Find where the given text appears and provide that cell's center as [x, y] coordinate. 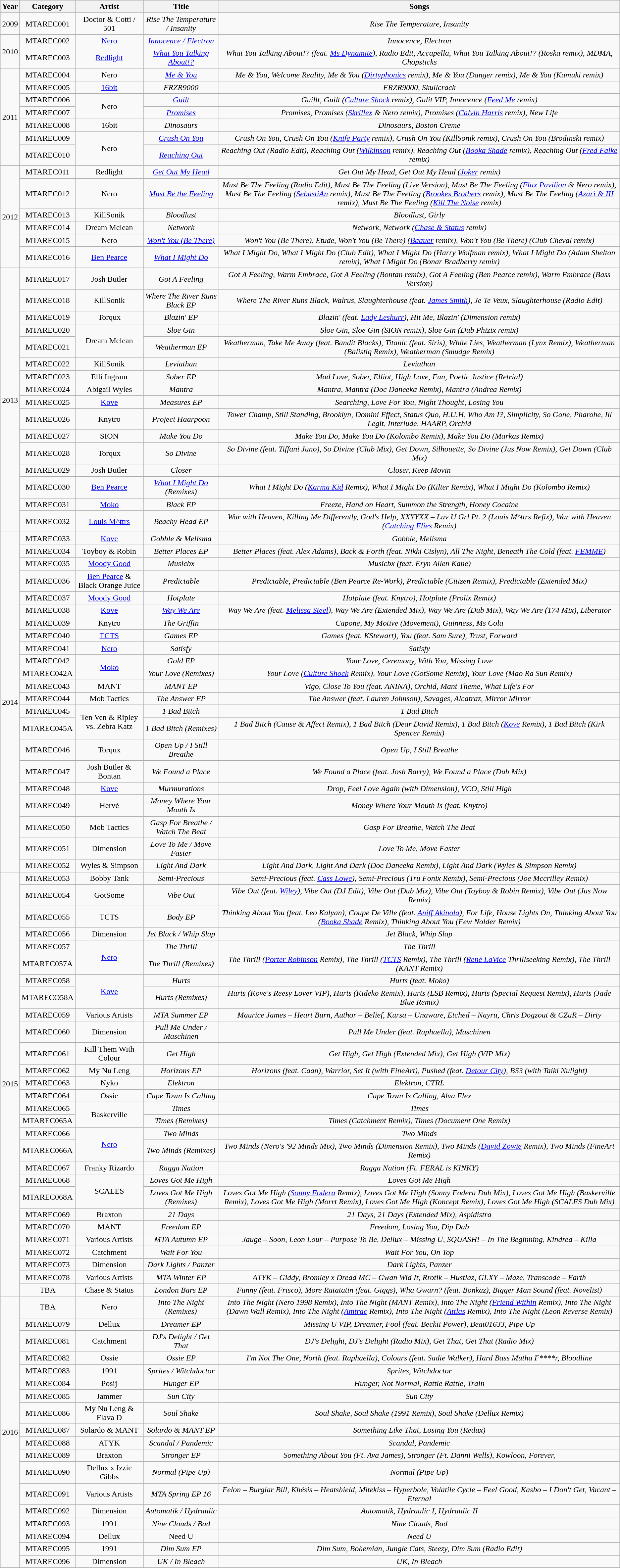
Reaching Out (Radio Edit), Reaching Out (Wilkinson remix), Reaching Out (Booka Shade remix), Reaching Out (Fred Falke remix) [419, 155]
Elli Ingram [109, 377]
Sloe Gin [181, 330]
MTAREC005 [48, 87]
MTAREC028 [48, 453]
MTAREC009 [48, 138]
Blazin' EP [181, 317]
MTAREC037 [48, 598]
The Thrill (Porter Robinson Remix), The Thrill (TCTS Remix), The Thrill (René LaVice Thrillseeking Remix), The Thrill (KANT Remix) [419, 963]
MTAREC086 [48, 1413]
MTAREC067 [48, 1167]
Toyboy & Robin [109, 551]
MANT EP [181, 686]
Semi-Precious (feat. Cass Lowe), Semi-Precious (Tru Fonix Remix), Semi-Precious (Joe Mccrilley Remix) [419, 878]
Vibe Out (feat. Wiley), Vibe Out (DJ Edit), Vibe Out (Dub Mix), Vibe Out (Toyboy & Robin Remix), Vibe Out (Jus Now Remix) [419, 895]
Dellux x Izzie Gibbs [109, 1472]
MTAREC095 [48, 1549]
Guilt [181, 100]
MTAREC001 [48, 24]
Gasp For Breathe, Watch The Beat [419, 827]
Closer [181, 470]
Doctor & Cotti / 501 [109, 24]
Hurts (Remixes) [181, 998]
Ragga Nation [181, 1167]
What You Talking About!? (feat. Ms Dynamite), Radio Edit, Accapella, What You Talking About!? (Roska remix), MDMA, Chopsticks [419, 58]
Measures EP [181, 402]
MTAREC019 [48, 317]
MTAREC053 [48, 878]
MTARECO58A [48, 998]
MTAREC016 [48, 258]
MTAREC065A [48, 1121]
MTAREC032 [48, 522]
Automatik, Hydraulic I, Hydraulic II [419, 1511]
MTAREC088 [48, 1443]
MTAREC094 [48, 1536]
Ten Ven & Ripley vs. Zebra Katz [109, 722]
Sloe Gin, Sloe Gin (SION remix), Sloe Gin (Dub Phizix remix) [419, 330]
Hurts [181, 981]
Musicbx [181, 564]
MTAREC026 [48, 419]
DJ's Delight / Get That [181, 1341]
Gobble & Melisma [181, 539]
So Divine (feat. Tiffani Juno), So Divine (Club Mix), Get Down, Silhouette, So Divine (Jus Now Remix), Get Down (Club Mix) [419, 453]
Wait For You, On Top [419, 1252]
MTAREC033 [48, 539]
Rise The Temperature, Insanity [419, 24]
MTAREC057 [48, 946]
SCALES [109, 1191]
MTAREC040 [48, 636]
MTAREC085 [48, 1396]
FRZR9000 [181, 87]
Pull Me Under (feat. Raphaella), Maschinen [419, 1032]
MTAREC081 [48, 1341]
Hunger EP [181, 1383]
Tower Champ, Still Standing, Brooklyn, Domini Effect, Status Quo, H.U.H, Who Am I?, Simplicity, So Gone, Pharohe, Ill Legit, Interlude, HAARP, Orchid [419, 419]
MTAREC054 [48, 895]
2009 [10, 24]
Stronger EP [181, 1455]
MTAREC031 [48, 504]
21 Days [181, 1214]
Two Minds (Nero's '92 Minds Mix), Two Minds (Dimension Remix), Two Minds (David Zowie Remix), Two Minds (FineArt Remix) [419, 1151]
Predictable, Predictable (Ben Pearce Re-Work), Predictable (Citizen Remix), Predictable (Extended Mix) [419, 581]
2014 [10, 702]
Something About You (Ft. Ava James), Stronger (Ft. Danni Wells), Kowloon, Forever, [419, 1455]
MTAREC017 [48, 279]
Murmurations [181, 788]
MTAREC042 [48, 661]
The Answer (feat. Lauren Johnson), Savages, Alcatraz, Mirror Mirror [419, 699]
War with Heaven, Killing Me Differently, God's Help, XXYYXX – Luv U Grl Pt. 2 (Louis M^ttrs Refix), War with Heaven (Catching Flies Remix) [419, 522]
Maurice James – Heart Burn, Author – Belief, Kursa – Unaware, Etched – Nayru, Chris Dogzout & CZuR – Dirty [419, 1015]
I'm Not The One, North (feat. Raphaella), Colours (feat. Sadie Walker), Hard Bass Mutha F****r, Bloodline [419, 1358]
MTAREC068 [48, 1180]
Hunger, Not Normal, Rattle Rattle, Train [419, 1383]
Dark Lights / Panzer [181, 1265]
MTAREC065 [48, 1108]
Mad Love, Sober, Elliot, High Love, Fun, Poetic Justice (Retrial) [419, 377]
Gasp For Breathe / Watch The Beat [181, 827]
Elektron, CTRL [419, 1083]
MTA Winter EP [181, 1277]
Scandal / Pandemic [181, 1443]
Better Places EP [181, 551]
MTA Spring EP 16 [181, 1494]
MTAREC073 [48, 1265]
MTAREC096 [48, 1561]
Innocence / Electron [181, 41]
The Griffin [181, 623]
Rise The Temperature / Insanity [181, 24]
Mantra, Mantra (Doc Daneeka Remix), Mantra (Andrea Remix) [419, 389]
MTAREC007 [48, 113]
MTAREC058 [48, 981]
MTAREC078 [48, 1277]
Money Where Your Mouth Is [181, 806]
Your Love (Culture Shock Remix), Your Love (GotSome Remix), Your Love (Mao Ra Sun Remix) [419, 673]
Horizons EP [181, 1070]
MTAREC008 [48, 125]
Games EP [181, 636]
MTAREC010 [48, 155]
Get High [181, 1053]
MTAREC045 [48, 711]
Way We Are [181, 610]
MTAREC034 [48, 551]
Beachy Head EP [181, 522]
Capone, My Motive (Movement), Guinness, Ms Cola [419, 623]
Dark Lights, Panzer [419, 1265]
Me & You, Welcome Reality, Me & You (Dirtyphonics remix), Me & You (Danger remix), Me & You (Kamuki remix) [419, 75]
Promises, Promises (Skrillex & Nero remix), Promises (Calvin Harris remix), New Life [419, 113]
MTAREC003 [48, 58]
1 Bad Bitch (Cause & Affect Remix), 1 Bad Bitch (Dear David Remix), 1 Bad Bitch (Kove Remix), 1 Bad Bitch (Kirk Spencer Remix) [419, 728]
Jet Black, Whip Slap [419, 934]
Franky Rizardo [109, 1167]
MTAREC020 [48, 330]
MTAREC041 [48, 648]
MTAREC049 [48, 806]
Two Minds (Remixes) [181, 1151]
2015 [10, 1084]
Got A Feeling [181, 279]
Solardo & MANT EP [181, 1430]
MTAREC044 [48, 699]
MTAREC002 [48, 41]
Vigo, Close To You (feat. ANINA), Orchid, Mant Theme, What Life's For [419, 686]
Funny (feat. Frisco), More Ratatatin (feat. Giggs), Wha Gwarn? (feat. Bonkaz), Bigger Man Sound (feat. Novelist) [419, 1290]
Abigail Wyles [109, 389]
MTAREC004 [48, 75]
Way We Are (feat. Melissa Steel), Way We Are (Extended Mix), Way We Are (Dub Mix), Way We Are (174 Mix), Liberator [419, 610]
Mantra [181, 389]
Blazin' (feat. Lady Leshurr), Hit Me, Blazin' (Dimension remix) [419, 317]
Where The River Runs Black EP [181, 301]
MTAREC043 [48, 686]
Jet Black / Whip Slap [181, 934]
Weatherman EP [181, 347]
Automatik / Hydraulic [181, 1511]
Games (feat. KStewart), You (feat. Sam Sure), Trust, Forward [419, 636]
Dreamer EP [181, 1324]
MTAREC039 [48, 623]
Crush On You [181, 138]
Guillt, Guilt (Culture Shock remix), Gulit VIP, Innocence (Feed Me remix) [419, 100]
MTAREC048 [48, 788]
FRZR9000, Skullcrack [419, 87]
MTAREC066A [48, 1151]
MTAREC091 [48, 1494]
MTAREC079 [48, 1324]
Title [181, 7]
Hotplate [181, 598]
London Bars EP [181, 1290]
Must Be the Feeling [181, 193]
MTAREC055 [48, 917]
GotSome [109, 895]
MTAREC056 [48, 934]
Bobby Tank [109, 878]
Me & You [181, 75]
2011 [10, 117]
Your Love (Remixes) [181, 673]
Searching, Love For You, Night Thought, Losing You [419, 402]
The Thrill (Remixes) [181, 963]
Nine Clouds, Bad [419, 1524]
1 Bad Bitch (Remixes) [181, 728]
We Found a Place [181, 771]
MTAREC046 [48, 750]
UK / In Bleach [181, 1561]
Louis M^ttrs [109, 522]
Freedom EP [181, 1227]
MTAREC030 [48, 487]
Get Out My Head [181, 172]
MTAREC087 [48, 1430]
What I Might Do (Remixes) [181, 487]
MTAREC024 [48, 389]
Open Up, I Still Breathe [419, 750]
Open Up / I Still Breathe [181, 750]
MTAREC062 [48, 1070]
Nyko [109, 1083]
MTAREC061 [48, 1053]
MTAREC060 [48, 1032]
Something Like That, Losing You (Redux) [419, 1430]
MTAREC072 [48, 1252]
Dim Sum, Bohemian, Jungle Cats, Steezy, Dim Sum (Radio Edit) [419, 1549]
Crush On You, Crush On You (Knife Party remix), Crush On You (KillSonik remix), Crush On You (Brodinski remix) [419, 138]
What You Talking About!? [181, 58]
Semi-Precious [181, 878]
Won't You (Be There) [181, 240]
MTAREC035 [48, 564]
Network, Network (Chase & Status remix) [419, 228]
Dim Sum EP [181, 1549]
Freedom, Losing You, Dip Dab [419, 1227]
Times (Remixes) [181, 1121]
Cape Town Is Calling, Alva Flex [419, 1096]
Songs [419, 7]
MTAREC051 [48, 849]
Bloodlust [181, 215]
MTAREC038 [48, 610]
Josh Butler & Bontan [109, 771]
Missing U VIP, Dreamer, Fool (feat. Beckii Power), Beat01633, Pipe Up [419, 1324]
What I Might Do [181, 258]
Into The Night (Remixes) [181, 1307]
2010 [10, 52]
MTAREC090 [48, 1472]
MTAREC050 [48, 827]
Vibe Out [181, 895]
2013 [10, 400]
Pull Me Under / Maschinen [181, 1032]
Project Haarpoon [181, 419]
My Nu Leng [109, 1070]
Hurts (feat. Moko) [419, 981]
UK, In Bleach [419, 1561]
MTAREC011 [48, 172]
Hurts (Kove's Reesy Lover VIP), Hurts (Kideko Remix), Hurts (LSB Remix), Hurts (Special Request Remix), Hurts (Jade Blue Remix) [419, 998]
Baskerville [109, 1115]
MTAREC057A [48, 963]
Predictable [181, 581]
Loves Got Me High (Remixes) [181, 1197]
We Found a Place (feat. Josh Barry), We Found a Place (Dub Mix) [419, 771]
MTAREC006 [48, 100]
Get High, Get High (Extended Mix), Get High (VIP Mix) [419, 1053]
MTAREC084 [48, 1383]
Network [181, 228]
Promises [181, 113]
Reaching Out [181, 155]
MTAREC066 [48, 1133]
Felon – Burglar Bill, Khésis – Heatshield, Mitekiss – Hyperbole, Volatile Cycle – Feel Good, Kasbo – I Don't Get, Vacant – Eternal [419, 1494]
Year [10, 7]
Soul Shake, Soul Shake (1991 Remix), Soul Shake (Dellux Remix) [419, 1413]
Scandal, Pandemic [419, 1443]
What I Might Do (Karma Kid Remix), What I Might Do (Kilter Remix), What I Might Do (Kolombo Remix) [419, 487]
DJ's Delight, DJ's Delight (Radio Mix), Get That, Get That (Radio Mix) [419, 1341]
MTAREC015 [48, 240]
MTAREC021 [48, 347]
Closer, Keep Movin [419, 470]
ATYK – Giddy, Bromley x Dread MC – Gwan Wid It, Rrotik – Hustlaz, GLXY – Maze, Transcode – Earth [419, 1277]
MTAREC018 [48, 301]
Solardo & MANT [109, 1430]
ATYK [109, 1443]
Cape Town Is Calling [181, 1096]
Musicbx (feat. Eryn Allen Kane) [419, 564]
The Answer EP [181, 699]
Soul Shake [181, 1413]
MTAREC029 [48, 470]
Sober EP [181, 377]
Body EP [181, 917]
Make You Do, Make You Do (Kolombo Remix), Make You Do (Markas Remix) [419, 436]
Category [48, 7]
MTAREC070 [48, 1227]
MTA Autumn EP [181, 1240]
Freeze, Hand on Heart, Summon the Strength, Honey Cocaine [419, 504]
Kill Them With Colour [109, 1053]
MTAREC064 [48, 1096]
Love To Me / Move Faster [181, 849]
Better Places (feat. Alex Adams), Back & Forth (feat. Nikki Cislyn), All The Night, Beneath The Cold (feat. FEMME) [419, 551]
Chase & Status [109, 1290]
Sprites / Witchdoctor [181, 1371]
MTAREC023 [48, 377]
MTAREC025 [48, 402]
2012 [10, 216]
Jammer [109, 1396]
So Divine [181, 453]
MTAREC083 [48, 1371]
Light And Dark [181, 866]
Ben Pearce & Black Orange Juice [109, 581]
Ragga Nation (Ft. FERAL is KINKY) [419, 1167]
MTAREC012 [48, 193]
Dinosaurs, Boston Creme [419, 125]
Your Love, Ceremony, With You, Missing Love [419, 661]
Artist [109, 7]
MTAREC042A [48, 673]
MTAREC069 [48, 1214]
MTAREC071 [48, 1240]
MTA Summer EP [181, 1015]
Gobble, Melisma [419, 539]
Where The River Runs Black, Walrus, Slaughterhouse (feat. James Smith), Je Te Veux, Slaughterhouse (Radio Edit) [419, 301]
MTAREC013 [48, 215]
Black EP [181, 504]
Dinosaurs [181, 125]
Bloodlust, Girly [419, 215]
MTAREC082 [48, 1358]
Horizons (feat. Caan), Warrior, Set It (with FineArt), Pushed (feat. Detour City), BS3 (with Taiki Nulight) [419, 1070]
My Nu Leng & Flava D [109, 1413]
21 Days, 21 Days (Extended Mix), Aspidistra [419, 1214]
MTAREC036 [48, 581]
Hotplate (feat. Knytro), Hotplate (Prolix Remix) [419, 598]
Wait For You [181, 1252]
MTAREC068A [48, 1197]
Wyles & Simpson [109, 866]
MTAREC045A [48, 728]
Times (Catchment Remix), Times (Document One Remix) [419, 1121]
SION [109, 436]
Money Where Your Mouth Is (feat. Knytro) [419, 806]
MTAREC022 [48, 364]
Hervé [109, 806]
Light And Dark, Light And Dark (Doc Daneeka Remix), Light And Dark (Wyles & Simpson Remix) [419, 866]
MTAREC089 [48, 1455]
Get Out My Head, Get Out My Head (Joker remix) [419, 172]
Sprites, Witchdoctor [419, 1371]
MTAREC092 [48, 1511]
Won't You (Be There), Etude, Won't You (Be There) (Baauer remix), Won't You (Be There) (Club Cheval remix) [419, 240]
Jauge – Soon, Leon Lour – Purpose To Be, Dellux – Missing U, SQUASH! – In The Beginning, Kindred – Killa [419, 1240]
Ossie EP [181, 1358]
2016 [10, 1432]
Drop, Feel Love Again (with Dimension), VCO, Still High [419, 788]
Make You Do [181, 436]
Nine Clouds / Bad [181, 1524]
Gold EP [181, 661]
Got A Feeling, Warm Embrace, Got A Feeling (Bontan remix), Got A Feeling (Ben Pearce remix), Warm Embrace (Bass Version) [419, 279]
MTAREC059 [48, 1015]
Innocence, Electron [419, 41]
MTAREC047 [48, 771]
Elektron [181, 1083]
MTAREC014 [48, 228]
MTAREC063 [48, 1083]
MTAREC052 [48, 866]
MTAREC093 [48, 1524]
Posij [109, 1383]
Love To Me, Move Faster [419, 849]
MTAREC027 [48, 436]
